Extract the [x, y] coordinate from the center of the cell holding the provided text.  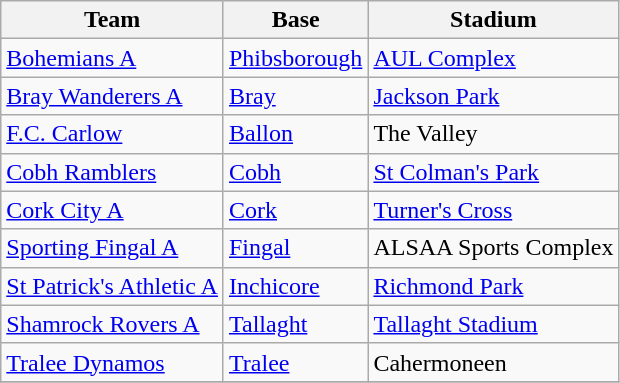
Jackson Park [494, 96]
F.C. Carlow [112, 134]
Fingal [295, 248]
Richmond Park [494, 286]
Team [112, 20]
Inchicore [295, 286]
The Valley [494, 134]
Cobh [295, 172]
Tallaght Stadium [494, 324]
Cobh Ramblers [112, 172]
Tralee Dynamos [112, 362]
St Colman's Park [494, 172]
AUL Complex [494, 58]
Sporting Fingal A [112, 248]
Bray Wanderers A [112, 96]
Bray [295, 96]
Stadium [494, 20]
Phibsborough [295, 58]
Base [295, 20]
Shamrock Rovers A [112, 324]
Tralee [295, 362]
Tallaght [295, 324]
ALSAA Sports Complex [494, 248]
Bohemians A [112, 58]
Turner's Cross [494, 210]
Cork City A [112, 210]
Cahermoneen [494, 362]
St Patrick's Athletic A [112, 286]
Ballon [295, 134]
Cork [295, 210]
